For the text-containing cell, return its midpoint in (x, y) coordinate format. 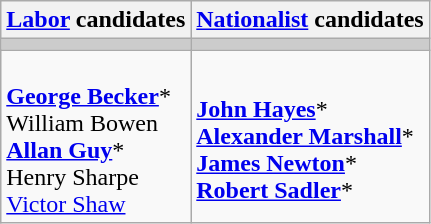
Labor candidates (96, 20)
Nationalist candidates (310, 20)
John Hayes* Alexander Marshall* James Newton* Robert Sadler* (310, 136)
George Becker* William Bowen Allan Guy* Henry Sharpe Victor Shaw (96, 136)
